Detect which cell encompasses the target text, then output its [X, Y] center coordinate. 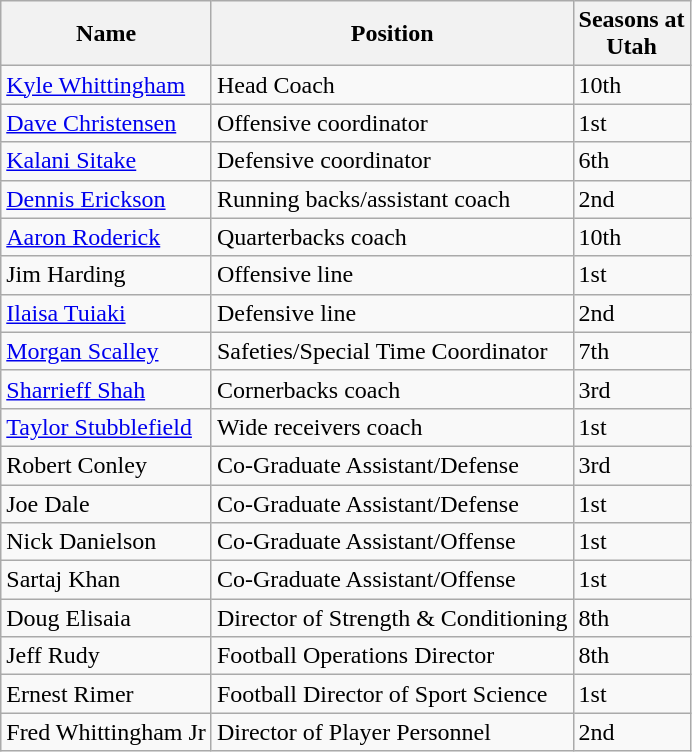
Sharrieff Shah [106, 389]
Football Operations Director [392, 656]
Jeff Rudy [106, 656]
Head Coach [392, 85]
Jim Harding [106, 275]
Fred Whittingham Jr [106, 732]
Morgan Scalley [106, 351]
Football Director of Sport Science [392, 694]
Safeties/Special Time Coordinator [392, 351]
Dave Christensen [106, 123]
Offensive coordinator [392, 123]
Seasons at Utah [632, 34]
Offensive line [392, 275]
Joe Dale [106, 503]
Cornerbacks coach [392, 389]
Director of Player Personnel [392, 732]
Aaron Roderick [106, 237]
Taylor Stubblefield [106, 427]
Robert Conley [106, 465]
Kalani Sitake [106, 161]
7th [632, 351]
Dennis Erickson [106, 199]
Defensive line [392, 313]
Defensive coordinator [392, 161]
Name [106, 34]
Sartaj Khan [106, 580]
Director of Strength & Conditioning [392, 618]
Doug Elisaia [106, 618]
Quarterbacks coach [392, 237]
Position [392, 34]
Wide receivers coach [392, 427]
Running backs/assistant coach [392, 199]
Ernest Rimer [106, 694]
6th [632, 161]
Ilaisa Tuiaki [106, 313]
Kyle Whittingham [106, 85]
Nick Danielson [106, 542]
